For the text-containing cell, return its midpoint in (x, y) coordinate format. 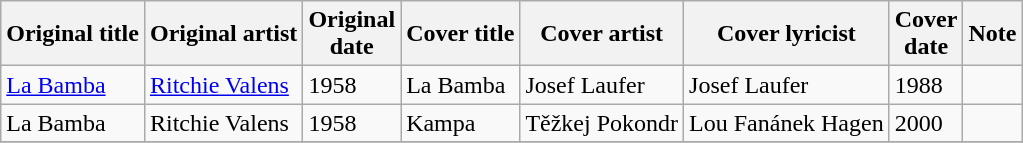
Cover lyricist (787, 34)
Original title (73, 34)
Kampa (460, 123)
Lou Fanánek Hagen (787, 123)
2000 (926, 123)
Note (992, 34)
Cover artist (602, 34)
Těžkej Pokondr (602, 123)
Cover date (926, 34)
Original artist (223, 34)
Original date (352, 34)
1988 (926, 85)
Cover title (460, 34)
